Extract the [x, y] coordinate from the center of the cell holding the provided text.  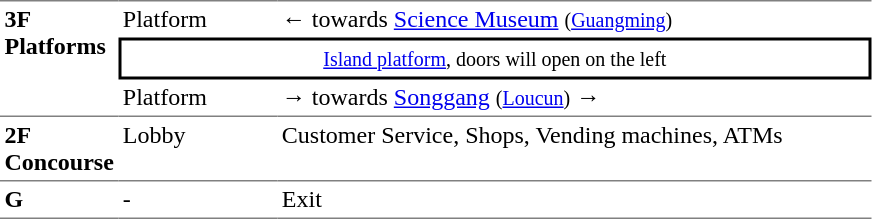
Island platform, doors will open on the left [494, 59]
3FPlatforms [59, 58]
← towards Science Museum (Guangming) [574, 19]
Lobby [198, 149]
→ towards Songgang (Loucun) → [574, 98]
Customer Service, Shops, Vending machines, ATMs [574, 149]
2FConcourse [59, 149]
